Extract the (X, Y) coordinate from the center of the cell holding the provided text.  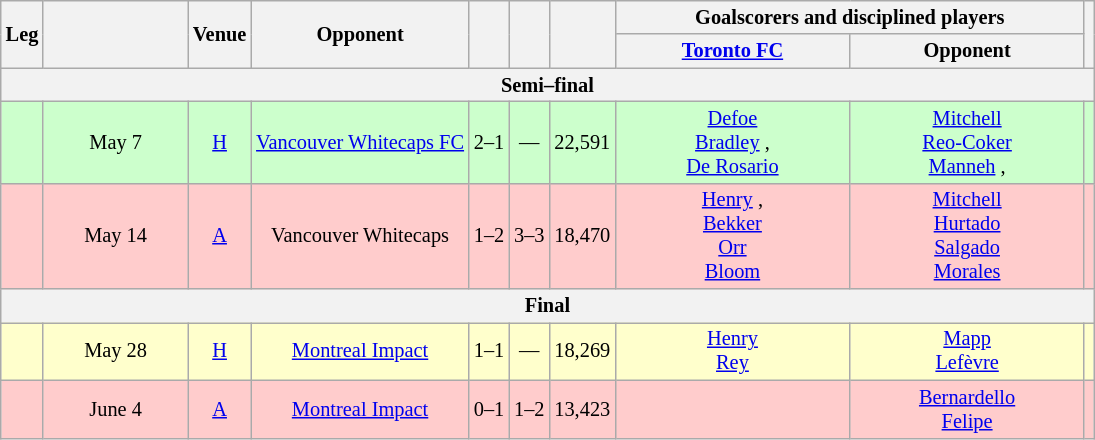
Bernardello Felipe (968, 409)
Mitchell Hurtado Salgado Morales (968, 236)
1–1 (489, 351)
Vancouver Whitecaps FC (360, 142)
Venue (220, 34)
May 28 (116, 351)
Henry , Bekker Orr Bloom (732, 236)
Defoe Bradley , De Rosario (732, 142)
May 7 (116, 142)
22,591 (582, 142)
Toronto FC (732, 51)
Final (548, 306)
2–1 (489, 142)
0–1 (489, 409)
18,470 (582, 236)
June 4 (116, 409)
13,423 (582, 409)
Henry Rey (732, 351)
18,269 (582, 351)
3–3 (529, 236)
Mitchell Reo-Coker Manneh , (968, 142)
Leg (22, 34)
Vancouver Whitecaps (360, 236)
Goalscorers and disciplined players (850, 17)
Semi–final (548, 85)
May 14 (116, 236)
Mapp Lefèvre (968, 351)
